Identify which cell holds the provided text, then report its (X, Y) central coordinate. 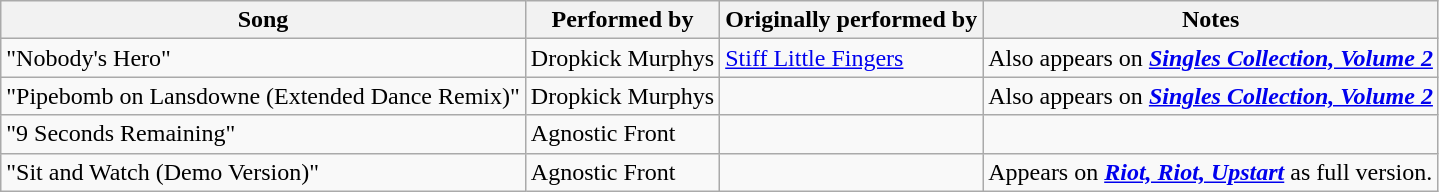
Performed by (622, 20)
"Pipebomb on Lansdowne (Extended Dance Remix)" (264, 96)
Song (264, 20)
Stiff Little Fingers (852, 58)
"Nobody's Hero" (264, 58)
"Sit and Watch (Demo Version)" (264, 172)
Notes (1211, 20)
"9 Seconds Remaining" (264, 134)
Appears on Riot, Riot, Upstart as full version. (1211, 172)
Originally performed by (852, 20)
